For the text-containing cell, return its midpoint in (X, Y) coordinate format. 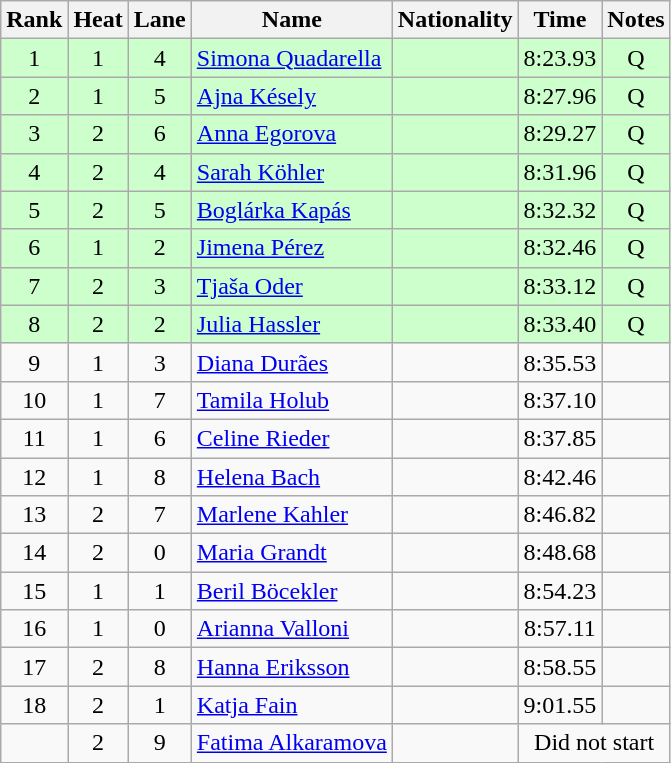
8:31.96 (560, 172)
8:32.32 (560, 210)
8:27.96 (560, 96)
Beril Böcekler (292, 591)
Boglárka Kapás (292, 210)
9:01.55 (560, 705)
Simona Quadarella (292, 58)
Marlene Kahler (292, 515)
Sarah Köhler (292, 172)
Arianna Valloni (292, 629)
8:48.68 (560, 553)
Fatima Alkaramova (292, 743)
8:37.85 (560, 438)
8:35.53 (560, 362)
18 (34, 705)
15 (34, 591)
Tjaša Oder (292, 286)
Tamila Holub (292, 400)
Time (560, 20)
Diana Durães (292, 362)
Helena Bach (292, 477)
Name (292, 20)
Rank (34, 20)
8:32.46 (560, 248)
Lane (160, 20)
Nationality (455, 20)
Notes (636, 20)
8:23.93 (560, 58)
Katja Fain (292, 705)
8:46.82 (560, 515)
Celine Rieder (292, 438)
10 (34, 400)
8:37.10 (560, 400)
13 (34, 515)
Maria Grandt (292, 553)
8:42.46 (560, 477)
11 (34, 438)
8:54.23 (560, 591)
Jimena Pérez (292, 248)
8:33.12 (560, 286)
Hanna Eriksson (292, 667)
8:33.40 (560, 324)
8:29.27 (560, 134)
8:57.11 (560, 629)
Did not start (594, 743)
17 (34, 667)
Heat (98, 20)
Anna Egorova (292, 134)
14 (34, 553)
8:58.55 (560, 667)
12 (34, 477)
Ajna Késely (292, 96)
Julia Hassler (292, 324)
16 (34, 629)
